Locate the cell with the specified text and output its (X, Y) center coordinate. 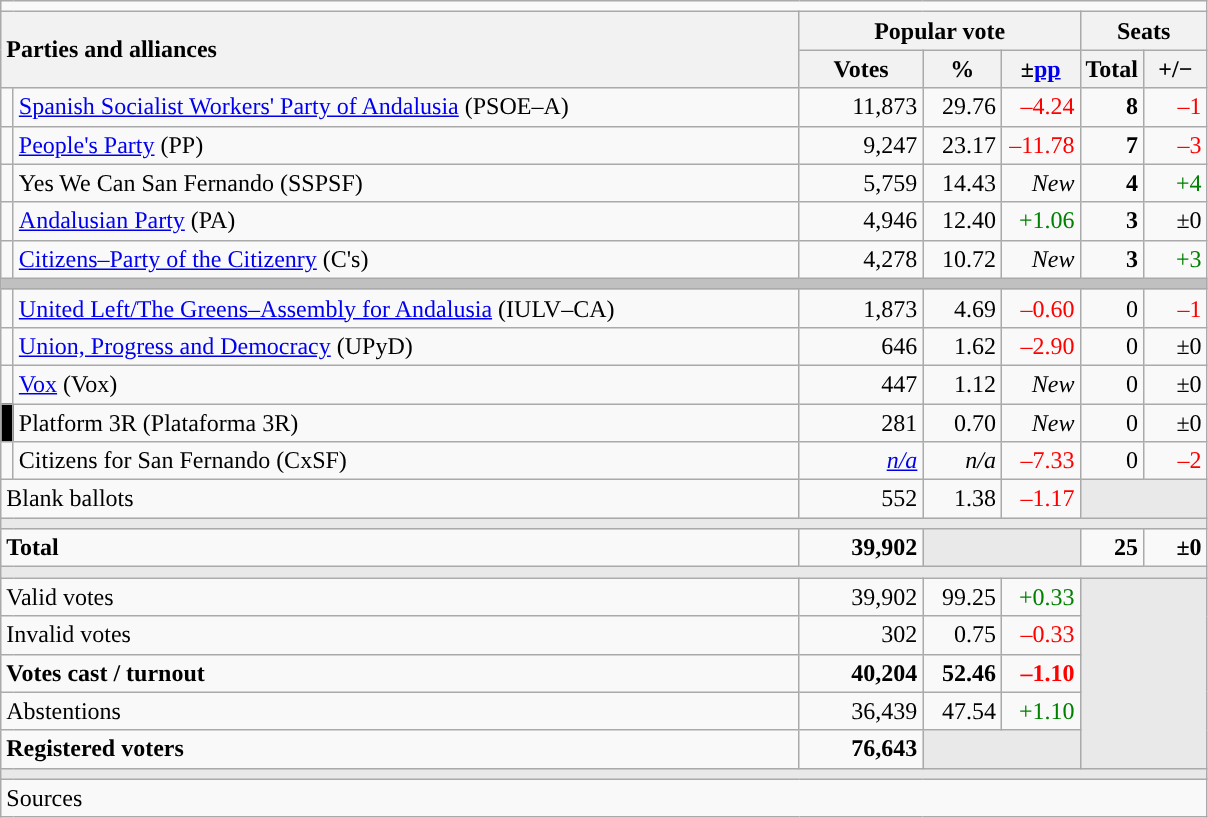
–1.10 (1040, 673)
–7.33 (1040, 461)
Citizens–Party of the Citizenry (C's) (406, 259)
Sources (604, 798)
36,439 (861, 711)
Registered voters (400, 749)
0.70 (962, 423)
Citizens for San Fernando (CxSF) (406, 461)
Andalusian Party (PA) (406, 221)
+4 (1176, 183)
7 (1112, 145)
8 (1112, 107)
+3 (1176, 259)
4 (1112, 183)
–2.90 (1040, 346)
1.38 (962, 499)
+0.33 (1040, 597)
Parties and alliances (400, 50)
Valid votes (400, 597)
Blank ballots (400, 499)
447 (861, 384)
–3 (1176, 145)
25 (1112, 548)
11,873 (861, 107)
12.40 (962, 221)
–0.33 (1040, 635)
552 (861, 499)
±pp (1040, 69)
14.43 (962, 183)
9,247 (861, 145)
–4.24 (1040, 107)
4.69 (962, 308)
–2 (1176, 461)
47.54 (962, 711)
302 (861, 635)
Votes cast / turnout (400, 673)
+1.10 (1040, 711)
0.75 (962, 635)
29.76 (962, 107)
Yes We Can San Fernando (SSPSF) (406, 183)
+/− (1176, 69)
Popular vote (940, 31)
Union, Progress and Democracy (UPyD) (406, 346)
281 (861, 423)
76,643 (861, 749)
–1.17 (1040, 499)
–0.60 (1040, 308)
Spanish Socialist Workers' Party of Andalusia (PSOE–A) (406, 107)
646 (861, 346)
Seats (1144, 31)
+1.06 (1040, 221)
1.12 (962, 384)
People's Party (PP) (406, 145)
4,946 (861, 221)
United Left/The Greens–Assembly for Andalusia (IULV–CA) (406, 308)
Vox (Vox) (406, 384)
1,873 (861, 308)
23.17 (962, 145)
40,204 (861, 673)
99.25 (962, 597)
52.46 (962, 673)
Platform 3R (Plataforma 3R) (406, 423)
Votes (861, 69)
Abstentions (400, 711)
–11.78 (1040, 145)
% (962, 69)
Invalid votes (400, 635)
5,759 (861, 183)
1.62 (962, 346)
10.72 (962, 259)
4,278 (861, 259)
